Search for the cell housing the specified text and yield its (X, Y) center coordinate. 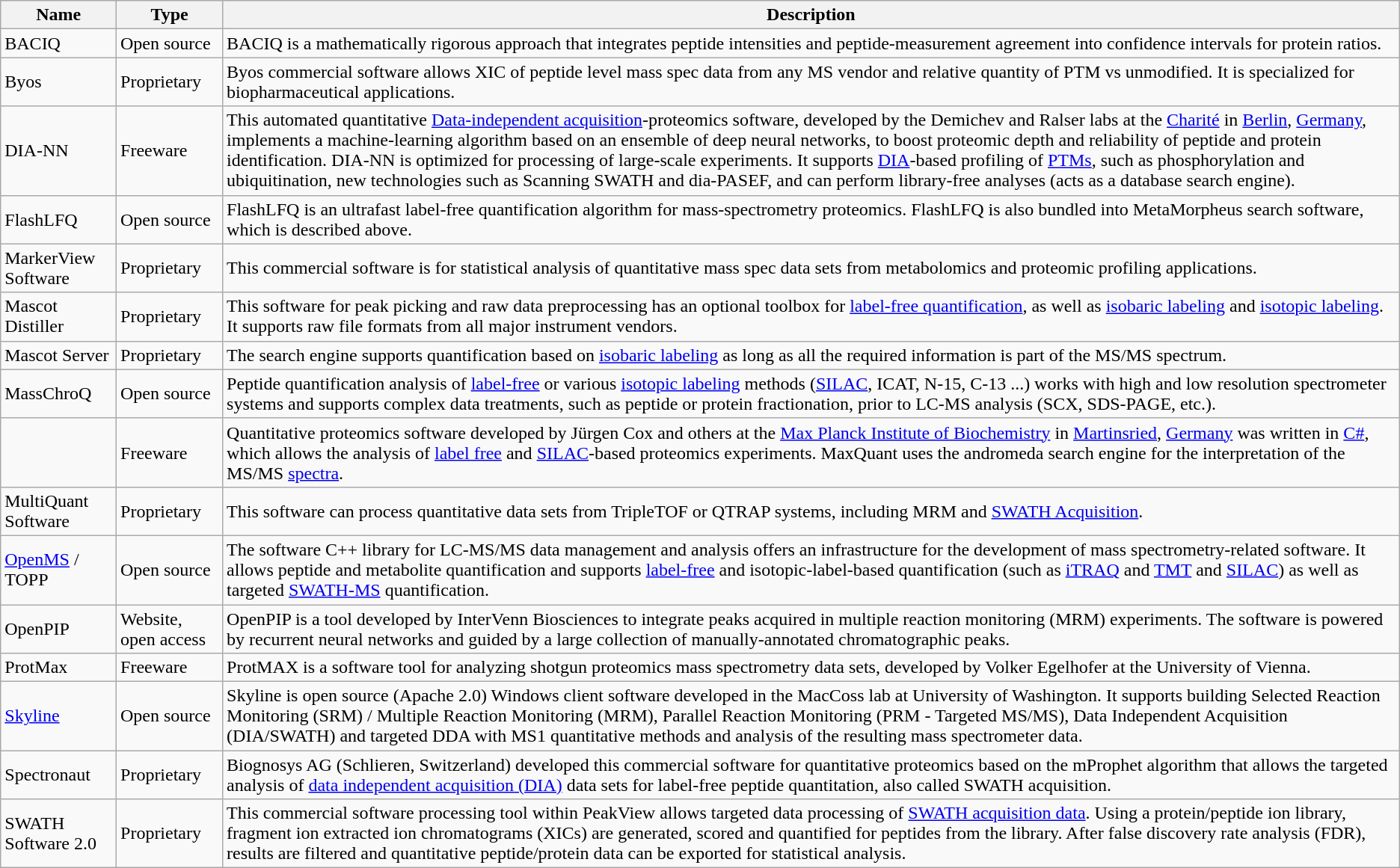
ProtMAX is a software tool for analyzing shotgun proteomics mass spectrometry data sets, developed by Volker Egelhofer at the University of Vienna. (811, 668)
Mascot Distiller (58, 317)
MarkerView Software (58, 268)
OpenPIP (58, 628)
Byos (58, 82)
This software can process quantitative data sets from TripleTOF or QTRAP systems, including MRM and SWATH Acquisition. (811, 511)
Type (170, 15)
OpenMS / TOPP (58, 570)
Website, open access (170, 628)
MassChroQ (58, 393)
Description (811, 15)
ProtMax (58, 668)
Mascot Server (58, 355)
The search engine supports quantification based on isobaric labeling as long as all the required information is part of the MS/MS spectrum. (811, 355)
Skyline (58, 716)
Name (58, 15)
FlashLFQ (58, 220)
BACIQ (58, 43)
Spectronaut (58, 775)
DIA-NN (58, 151)
SWATH Software 2.0 (58, 834)
MultiQuant Software (58, 511)
This commercial software is for statistical analysis of quantitative mass spec data sets from metabolomics and proteomic profiling applications. (811, 268)
